For the text-containing cell, return its midpoint in (X, Y) coordinate format. 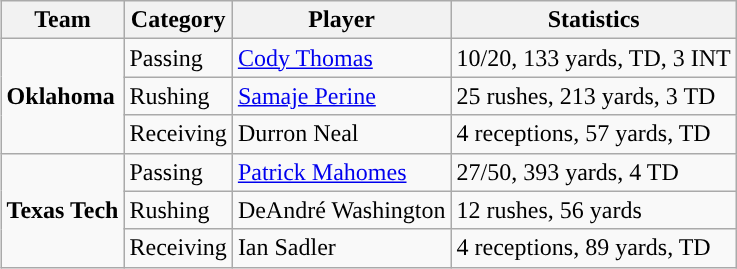
Cody Thomas (342, 58)
Patrick Mahomes (342, 172)
Samaje Perine (342, 96)
Statistics (594, 20)
Ian Sadler (342, 248)
Texas Tech (62, 210)
25 rushes, 213 yards, 3 TD (594, 96)
Player (342, 20)
12 rushes, 56 yards (594, 210)
4 receptions, 57 yards, TD (594, 134)
10/20, 133 yards, TD, 3 INT (594, 58)
27/50, 393 yards, 4 TD (594, 172)
DeAndré Washington (342, 210)
Oklahoma (62, 96)
Durron Neal (342, 134)
4 receptions, 89 yards, TD (594, 248)
Category (178, 20)
Team (62, 20)
